Identify which cell holds the provided text, then report its [X, Y] central coordinate. 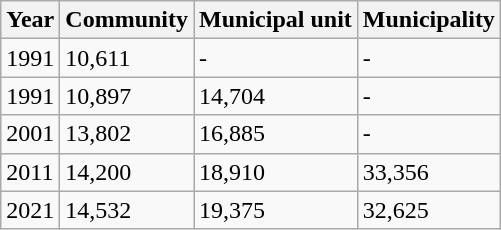
16,885 [276, 134]
13,802 [127, 134]
Municipal unit [276, 20]
Community [127, 20]
19,375 [276, 210]
18,910 [276, 172]
10,611 [127, 58]
2021 [30, 210]
32,625 [428, 210]
14,704 [276, 96]
2011 [30, 172]
Municipality [428, 20]
2001 [30, 134]
10,897 [127, 96]
14,532 [127, 210]
33,356 [428, 172]
Year [30, 20]
14,200 [127, 172]
